Extract the (x, y) coordinate from the center of the cell holding the provided text.  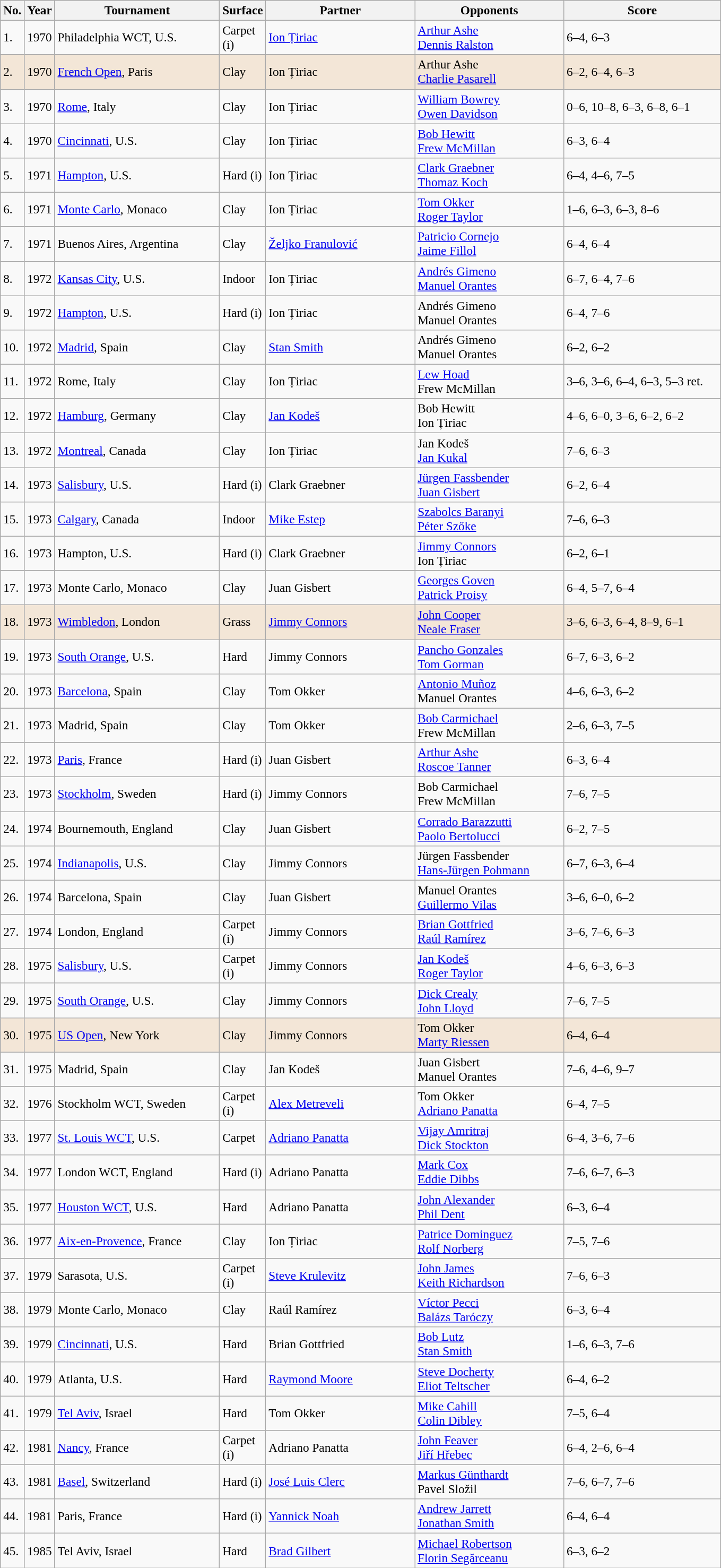
Lew Hoad Frew McMillan (489, 381)
12. (13, 416)
1976 (39, 1103)
7–6, 6–7, 6–3 (642, 1172)
42. (13, 1447)
15. (13, 519)
Stockholm WCT, Sweden (137, 1103)
23. (13, 794)
Bournemouth, England (137, 828)
Bob Hewitt Frew McMillan (489, 140)
25. (13, 863)
45. (13, 1550)
Calgary, Canada (137, 519)
Brad Gilbert (341, 1550)
6–2, 7–5 (642, 828)
9. (13, 312)
24. (13, 828)
London, England (137, 931)
6–7, 6–3, 6–4 (642, 863)
3–6, 6–0, 6–2 (642, 897)
Score (642, 10)
6–2, 6–1 (642, 553)
20. (13, 691)
16. (13, 553)
Markus Günthardt Pavel Složil (489, 1482)
Stockholm, Sweden (137, 794)
Carpet (243, 1138)
Alex Metreveli (341, 1103)
38. (13, 1310)
Mark Cox Eddie Dibbs (489, 1172)
39. (13, 1344)
7. (13, 244)
Andrew Jarrett Jonathan Smith (489, 1516)
Tom Okker Marty Riessen (489, 1035)
Jürgen Fassbender Hans-Jürgen Pohmann (489, 863)
40. (13, 1379)
21. (13, 725)
6–4, 5–7, 6–4 (642, 588)
Stan Smith (341, 347)
3. (13, 106)
6–4, 3–6, 7–6 (642, 1138)
Jan Kodeš Roger Taylor (489, 966)
Steve Krulevitz (341, 1275)
27. (13, 931)
John Feaver Jiří Hřebec (489, 1447)
Brian Gottfried (341, 1344)
18. (13, 622)
32. (13, 1103)
4–6, 6–0, 3–6, 6–2, 6–2 (642, 416)
Željko Franulović (341, 244)
30. (13, 1035)
10. (13, 347)
Steve Docherty Eliot Teltscher (489, 1379)
3–6, 7–6, 6–3 (642, 931)
1–6, 6–3, 7–6 (642, 1344)
Year (39, 10)
Surface (243, 10)
36. (13, 1241)
Víctor Pecci Balázs Taróczy (489, 1310)
6–4, 7–5 (642, 1103)
Sarasota, U.S. (137, 1275)
Corrado Barazzutti Paolo Bertolucci (489, 828)
Montreal, Canada (137, 450)
3–6, 3–6, 6–4, 6–3, 5–3 ret. (642, 381)
Georges Goven Patrick Proisy (489, 588)
Philadelphia WCT, U.S. (137, 37)
7–6, 6–7, 7–6 (642, 1482)
43. (13, 1482)
Aix-en-Provence, France (137, 1241)
Michael Robertson Florin Segărceanu (489, 1550)
Bob Lutz Stan Smith (489, 1344)
Opponents (489, 10)
33. (13, 1138)
1985 (39, 1550)
Arthur Ashe Charlie Pasarell (489, 72)
Atlanta, U.S. (137, 1379)
John Cooper Neale Fraser (489, 622)
Grass (243, 622)
35. (13, 1207)
Kansas City, U.S. (137, 278)
6–4, 6–3 (642, 37)
Clark Graebner Thomaz Koch (489, 175)
29. (13, 1000)
22. (13, 759)
Wimbledon, London (137, 622)
7–6, 4–6, 9–7 (642, 1069)
Indianapolis, U.S. (137, 863)
4–6, 6–3, 6–3 (642, 966)
3–6, 6–3, 6–4, 8–9, 6–1 (642, 622)
26. (13, 897)
Raúl Ramírez (341, 1310)
St. Louis WCT, U.S. (137, 1138)
John Alexander Phil Dent (489, 1207)
Mike Estep (341, 519)
Houston WCT, U.S. (137, 1207)
6. (13, 209)
Hamburg, Germany (137, 416)
Basel, Switzerland (137, 1482)
Arthur Ashe Roscoe Tanner (489, 759)
Patricio Cornejo Jaime Fillol (489, 244)
34. (13, 1172)
Antonio Muñoz Manuel Orantes (489, 691)
Mike Cahill Colin Dibley (489, 1413)
19. (13, 656)
Tom Okker Adriano Panatta (489, 1103)
London WCT, England (137, 1172)
Jan Kodeš Jan Kukal (489, 450)
6–2, 6–4 (642, 484)
6–7, 6–3, 6–2 (642, 656)
Bob Hewitt Ion Țiriac (489, 416)
Brian Gottfried Raúl Ramírez (489, 931)
37. (13, 1275)
11. (13, 381)
41. (13, 1413)
13. (13, 450)
Arthur Ashe Dennis Ralston (489, 37)
7–5, 6–4 (642, 1413)
1–6, 6–3, 6–3, 8–6 (642, 209)
1. (13, 37)
Dick Crealy John Lloyd (489, 1000)
Raymond Moore (341, 1379)
John James Keith Richardson (489, 1275)
Jimmy Connors Ion Țiriac (489, 553)
44. (13, 1516)
Pancho Gonzales Tom Gorman (489, 656)
0–6, 10–8, 6–3, 6–8, 6–1 (642, 106)
Vijay Amritraj Dick Stockton (489, 1138)
Patrice Dominguez Rolf Norberg (489, 1241)
José Luis Clerc (341, 1482)
2. (13, 72)
Jürgen Fassbender Juan Gisbert (489, 484)
Juan Gisbert Manuel Orantes (489, 1069)
Partner (341, 10)
Nancy, France (137, 1447)
Buenos Aires, Argentina (137, 244)
6–2, 6–4, 6–3 (642, 72)
No. (13, 10)
31. (13, 1069)
Tournament (137, 10)
4–6, 6–3, 6–2 (642, 691)
French Open, Paris (137, 72)
6–4, 2–6, 6–4 (642, 1447)
6–3, 6–2 (642, 1550)
Tom Okker Roger Taylor (489, 209)
14. (13, 484)
17. (13, 588)
William Bowrey Owen Davidson (489, 106)
6–7, 6–4, 7–6 (642, 278)
6–4, 6–2 (642, 1379)
Yannick Noah (341, 1516)
8. (13, 278)
US Open, New York (137, 1035)
Szabolcs Baranyi Péter Szőke (489, 519)
6–4, 7–6 (642, 312)
2–6, 6–3, 7–5 (642, 725)
6–2, 6–2 (642, 347)
7–5, 7–6 (642, 1241)
4. (13, 140)
6–4, 4–6, 7–5 (642, 175)
28. (13, 966)
Manuel Orantes Guillermo Vilas (489, 897)
5. (13, 175)
